Return (x, y) of the center of cell containing provided text 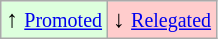
↑ Promoted (54, 20)
↓ Relegated (162, 20)
